For the text-containing cell, return its midpoint in [x, y] coordinate format. 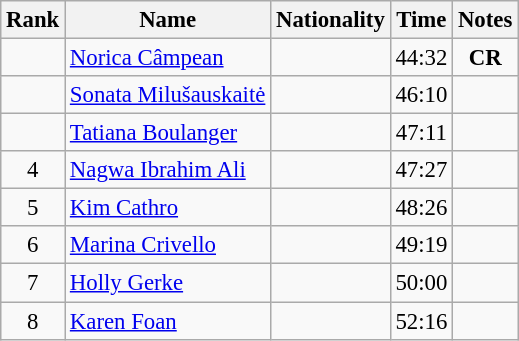
Sonata Milušauskaitė [168, 95]
Nationality [330, 20]
CR [486, 58]
8 [33, 321]
49:19 [422, 245]
Tatiana Boulanger [168, 133]
48:26 [422, 208]
Notes [486, 20]
50:00 [422, 283]
Norica Câmpean [168, 58]
Nagwa Ibrahim Ali [168, 170]
Karen Foan [168, 321]
7 [33, 283]
44:32 [422, 58]
47:27 [422, 170]
4 [33, 170]
Rank [33, 20]
5 [33, 208]
6 [33, 245]
52:16 [422, 321]
Name [168, 20]
46:10 [422, 95]
Time [422, 20]
Marina Crivello [168, 245]
47:11 [422, 133]
Kim Cathro [168, 208]
Holly Gerke [168, 283]
